From the cell containing the given text, extract its center point as (x, y) coordinate. 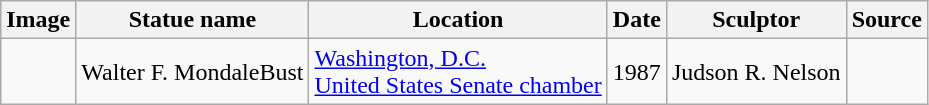
Location (458, 20)
Judson R. Nelson (756, 72)
1987 (636, 72)
Sculptor (756, 20)
Source (886, 20)
Image (38, 20)
Date (636, 20)
Walter F. MondaleBust (192, 72)
Statue name (192, 20)
Washington, D.C.United States Senate chamber (458, 72)
